Determine the [X, Y] coordinate at the center of the cell enclosing the given text.  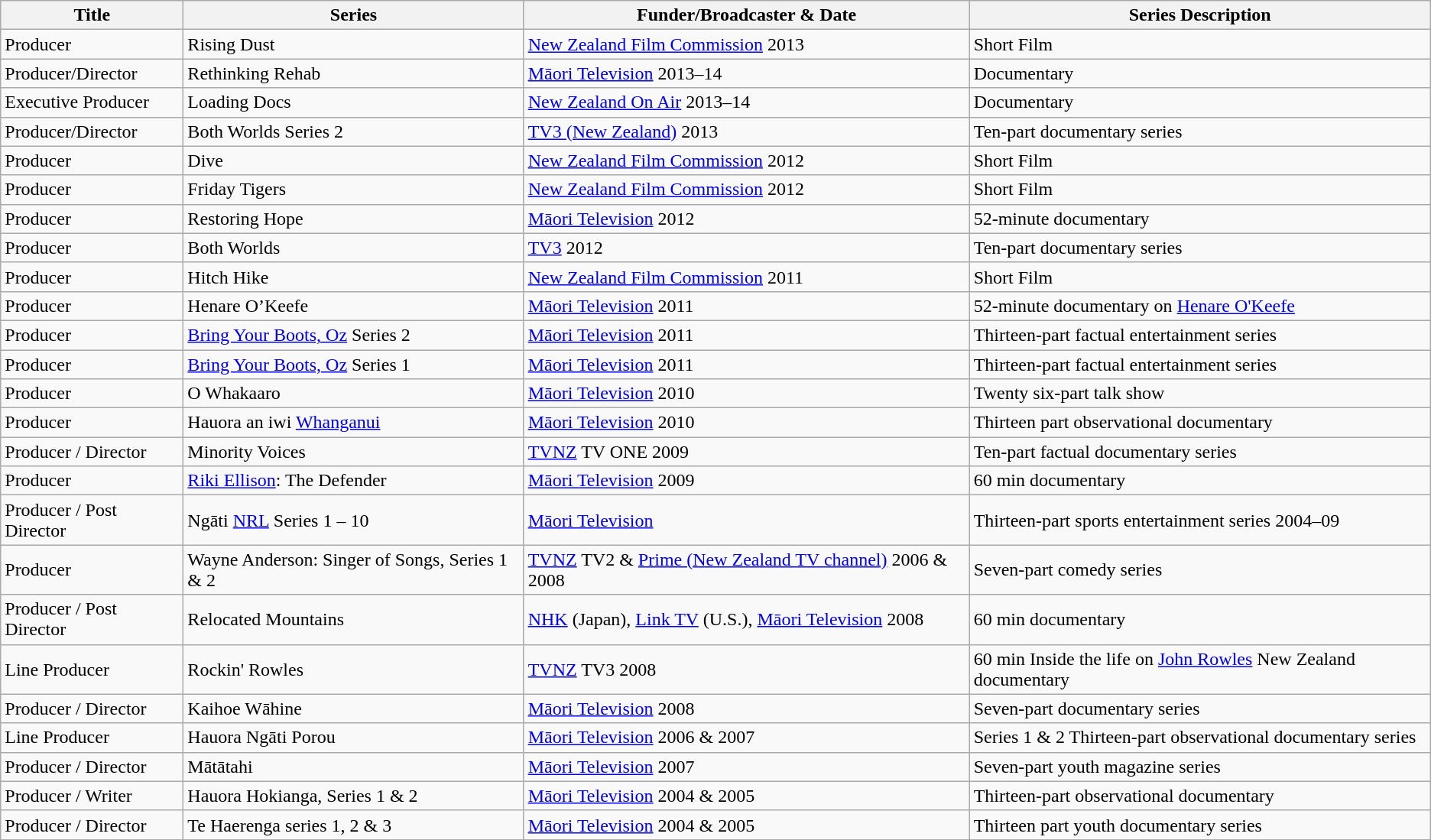
52-minute documentary on Henare O'Keefe [1200, 306]
Minority Voices [353, 452]
Bring Your Boots, Oz Series 1 [353, 365]
Hauora an iwi Whanganui [353, 423]
Rethinking Rehab [353, 73]
Series [353, 15]
Title [92, 15]
Seven-part youth magazine series [1200, 767]
Kaihoe Wāhine [353, 709]
Rockin' Rowles [353, 670]
TVNZ TV ONE 2009 [746, 452]
Seven-part documentary series [1200, 709]
Māori Television 2009 [746, 481]
New Zealand On Air 2013–14 [746, 102]
Henare O’Keefe [353, 306]
TVNZ TV3 2008 [746, 670]
Bring Your Boots, Oz Series 2 [353, 335]
Both Worlds Series 2 [353, 131]
52-minute documentary [1200, 219]
Series Description [1200, 15]
Ngāti NRL Series 1 – 10 [353, 520]
Thirteen-part observational documentary [1200, 796]
Riki Ellison: The Defender [353, 481]
Ten-part factual documentary series [1200, 452]
Dive [353, 161]
Mātātahi [353, 767]
Twenty six-part talk show [1200, 394]
Māori Television 2007 [746, 767]
Māori Television 2012 [746, 219]
Te Haerenga series 1, 2 & 3 [353, 825]
Māori Television [746, 520]
Hitch Hike [353, 277]
Executive Producer [92, 102]
TVNZ TV2 & Prime (New Zealand TV channel) 2006 & 2008 [746, 570]
60 min Inside the life on John Rowles New Zealand documentary [1200, 670]
NHK (Japan), Link TV (U.S.), Māori Television 2008 [746, 619]
Māori Television 2008 [746, 709]
New Zealand Film Commission 2013 [746, 44]
Māori Television 2013–14 [746, 73]
O Whakaaro [353, 394]
Wayne Anderson: Singer of Songs, Series 1 & 2 [353, 570]
Rising Dust [353, 44]
Thirteen-part sports entertainment series 2004–09 [1200, 520]
Series 1 & 2 Thirteen-part observational documentary series [1200, 738]
Hauora Hokianga, Series 1 & 2 [353, 796]
Māori Television 2006 & 2007 [746, 738]
Seven-part comedy series [1200, 570]
Producer / Writer [92, 796]
Funder/Broadcaster & Date [746, 15]
TV3 2012 [746, 248]
Restoring Hope [353, 219]
Loading Docs [353, 102]
Friday Tigers [353, 190]
TV3 (New Zealand) 2013 [746, 131]
Both Worlds [353, 248]
Thirteen part observational documentary [1200, 423]
Thirteen part youth documentary series [1200, 825]
Hauora Ngāti Porou [353, 738]
New Zealand Film Commission 2011 [746, 277]
Relocated Mountains [353, 619]
